Capture the cell that displays the provided text and extract its [X, Y] central coordinate. 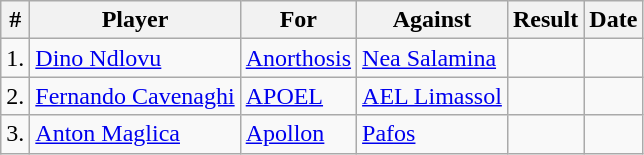
Anton Maglica [135, 134]
Against [432, 20]
Date [614, 20]
Result [545, 20]
Nea Salamina [432, 58]
APOEL [298, 96]
Apollon [298, 134]
Anorthosis [298, 58]
Dino Ndlovu [135, 58]
Fernando Cavenaghi [135, 96]
AEL Limassol [432, 96]
# [16, 20]
Pafos [432, 134]
For [298, 20]
1. [16, 58]
Player [135, 20]
2. [16, 96]
3. [16, 134]
